Provide the [x, y] coordinate of the cell's center where the given text is located.  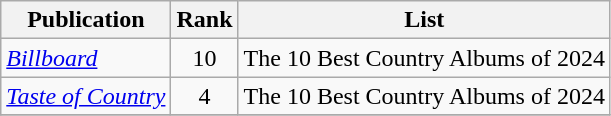
4 [204, 96]
List [424, 20]
Billboard [86, 58]
Taste of Country [86, 96]
Rank [204, 20]
10 [204, 58]
Publication [86, 20]
